Capture the cell that displays the provided text and extract its [X, Y] central coordinate. 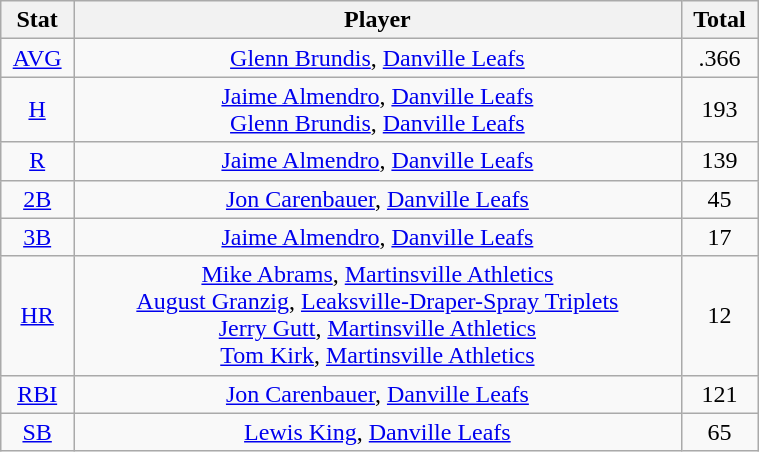
R [38, 161]
65 [719, 432]
2B [38, 199]
193 [719, 110]
.366 [719, 58]
121 [719, 394]
H [38, 110]
Player [378, 20]
139 [719, 161]
Stat [38, 20]
Lewis King, Danville Leafs [378, 432]
Total [719, 20]
HR [38, 316]
3B [38, 237]
Glenn Brundis, Danville Leafs [378, 58]
SB [38, 432]
AVG [38, 58]
17 [719, 237]
Jaime Almendro, Danville Leafs Glenn Brundis, Danville Leafs [378, 110]
45 [719, 199]
RBI [38, 394]
12 [719, 316]
